Identify which cell holds the provided text, then report its (X, Y) central coordinate. 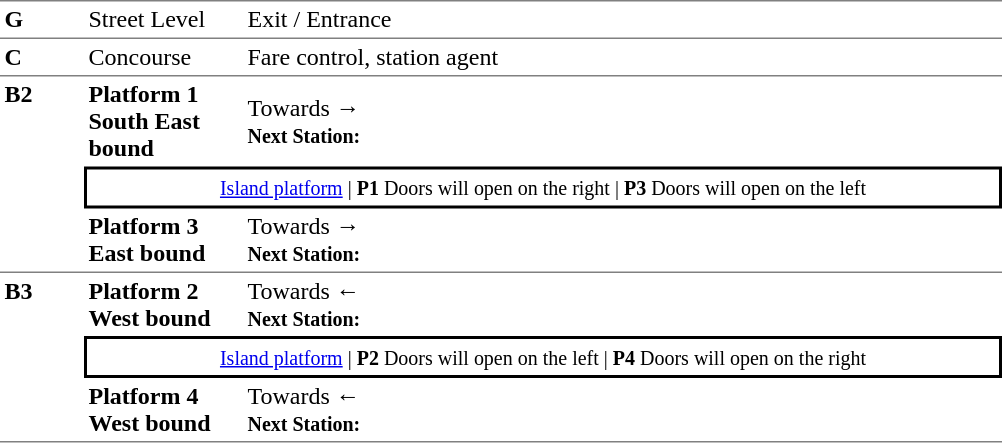
Exit / Entrance (622, 19)
Fare control, station agent (622, 57)
B2 (42, 174)
Street Level (164, 19)
Island platform | P1 Doors will open on the right | P3 Doors will open on the left (543, 187)
Platform 1South East bound (164, 121)
C (42, 57)
Platform 3 East bound (164, 240)
Island platform | P2 Doors will open on the left | P4 Doors will open on the right (543, 357)
Platform 2West bound (164, 304)
G (42, 19)
Concourse (164, 57)
Platform 4West bound (164, 410)
B3 (42, 358)
